For the text-containing cell, return its midpoint in (X, Y) coordinate format. 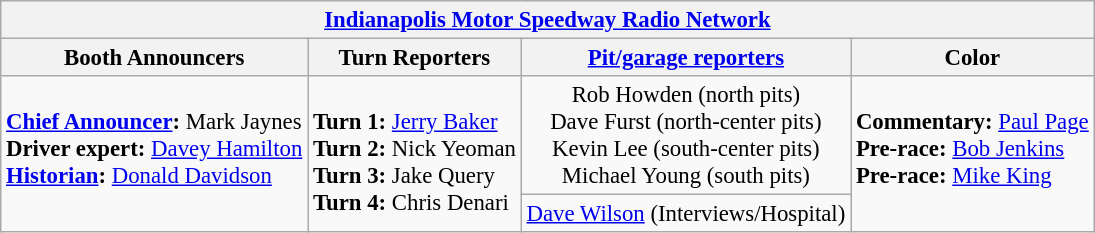
Rob Howden (north pits)Dave Furst (north-center pits)Kevin Lee (south-center pits)Michael Young (south pits) (686, 136)
Commentary: Paul Page Pre-race: Bob Jenkins Pre-race: Mike King (972, 154)
Indianapolis Motor Speedway Radio Network (548, 20)
Color (972, 58)
Turn Reporters (415, 58)
Booth Announcers (154, 58)
Chief Announcer: Mark Jaynes Driver expert: Davey Hamilton Historian: Donald Davidson (154, 154)
Pit/garage reporters (686, 58)
Turn 1: Jerry Baker Turn 2: Nick Yeoman Turn 3: Jake Query Turn 4: Chris Denari (415, 154)
Dave Wilson (Interviews/Hospital) (686, 214)
